Capture the cell that displays the provided text and extract its (X, Y) central coordinate. 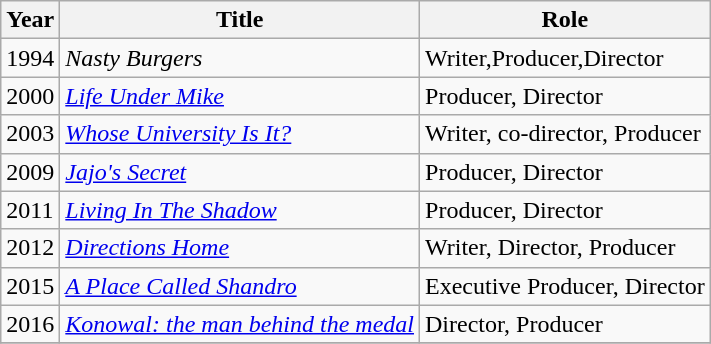
1994 (30, 58)
Year (30, 20)
2015 (30, 286)
Nasty Burgers (240, 58)
Jajo's Secret (240, 172)
Role (566, 20)
Executive Producer, Director (566, 286)
Living In The Shadow (240, 210)
2000 (30, 96)
Directions Home (240, 248)
Life Under Mike (240, 96)
2016 (30, 324)
Writer,Producer,Director (566, 58)
A Place Called Shandro (240, 286)
Director, Producer (566, 324)
2009 (30, 172)
2011 (30, 210)
Whose University Is It? (240, 134)
Konowal: the man behind the medal (240, 324)
Title (240, 20)
2003 (30, 134)
2012 (30, 248)
Writer, co-director, Producer (566, 134)
Writer, Director, Producer (566, 248)
